Extract the [x, y] coordinate from the center of the cell holding the provided text.  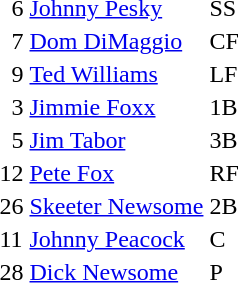
Jim Tabor [116, 140]
Pete Fox [116, 173]
Johnny Peacock [116, 239]
Dom DiMaggio [116, 41]
Skeeter Newsome [116, 206]
Jimmie Foxx [116, 107]
Ted Williams [116, 74]
